Provide the [x, y] coordinate of the cell's center where the given text is located.  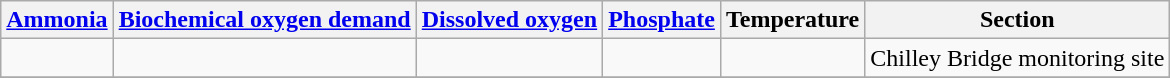
Phosphate [662, 20]
Temperature [792, 20]
Ammonia [57, 20]
Biochemical oxygen demand [264, 20]
Section [1018, 20]
Chilley Bridge monitoring site [1018, 58]
Dissolved oxygen [509, 20]
